Return the (X, Y) coordinate for the center point of the cell that contains the specified text.  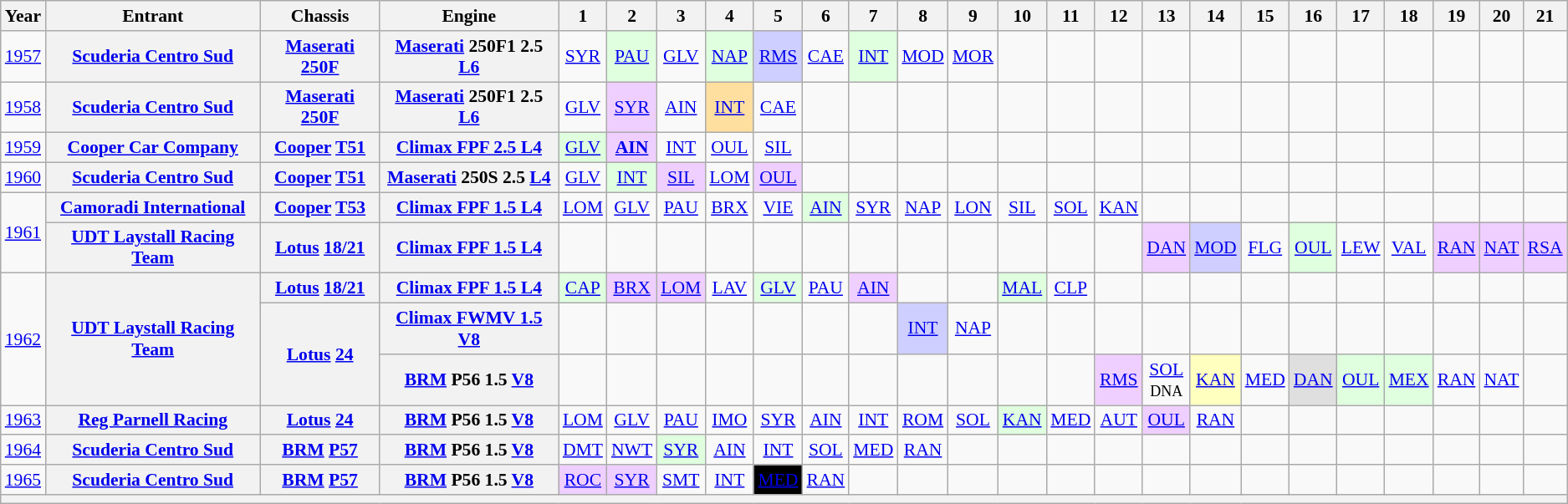
16 (1313, 16)
Camoradi International (152, 207)
9 (973, 16)
1964 (23, 451)
20 (1501, 16)
15 (1265, 16)
1962 (23, 339)
17 (1361, 16)
Climax FPF 2.5 L4 (469, 148)
1965 (23, 480)
2 (632, 16)
SMT (681, 480)
Reg Parnell Racing (152, 420)
IMO (729, 420)
RSA (1545, 247)
1960 (23, 178)
1 (583, 16)
VAL (1409, 247)
18 (1409, 16)
ROC (583, 480)
10 (1022, 16)
11 (1070, 16)
12 (1119, 16)
Cooper T53 (319, 207)
Engine (469, 16)
21 (1545, 16)
FLG (1265, 247)
13 (1166, 16)
8 (923, 16)
LAV (729, 288)
Chassis (319, 16)
NWT (632, 451)
Cooper Car Company (152, 148)
SOLDNA (1166, 379)
Maserati 250S 2.5 L4 (469, 178)
1958 (23, 107)
5 (778, 16)
MOR (973, 57)
1959 (23, 148)
Year (23, 16)
19 (1457, 16)
AUT (1119, 420)
CLP (1070, 288)
1957 (23, 57)
1961 (23, 232)
ROM (923, 420)
Entrant (152, 16)
1963 (23, 420)
7 (873, 16)
6 (826, 16)
14 (1216, 16)
LEW (1361, 247)
MEX (1409, 379)
3 (681, 16)
VIE (778, 207)
Climax FWMV 1.5 V8 (469, 329)
DMT (583, 451)
MAL (1022, 288)
4 (729, 16)
CAP (583, 288)
LON (973, 207)
